Scan for the cell matching the given text and deliver its (x, y) coordinate at center. 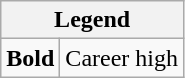
Legend (92, 20)
Bold (30, 58)
Career high (122, 58)
